Return (x, y) of the center of cell containing provided text 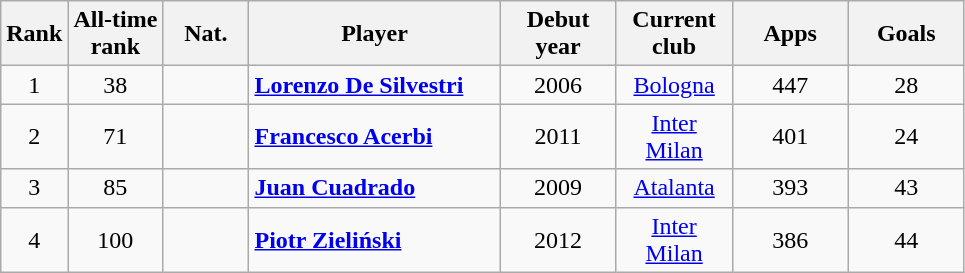
85 (116, 188)
401 (790, 136)
393 (790, 188)
4 (34, 240)
Lorenzo De Silvestri (374, 85)
Atalanta (674, 188)
447 (790, 85)
2009 (558, 188)
2 (34, 136)
38 (116, 85)
2006 (558, 85)
3 (34, 188)
28 (906, 85)
386 (790, 240)
Francesco Acerbi (374, 136)
Piotr Zieliński (374, 240)
Debutyear (558, 34)
Player (374, 34)
Currentclub (674, 34)
All-timerank (116, 34)
Rank (34, 34)
1 (34, 85)
Goals (906, 34)
Juan Cuadrado (374, 188)
100 (116, 240)
44 (906, 240)
2012 (558, 240)
2011 (558, 136)
24 (906, 136)
Nat. (206, 34)
Bologna (674, 85)
43 (906, 188)
71 (116, 136)
Apps (790, 34)
